Identify which cell holds the provided text, then report its [x, y] central coordinate. 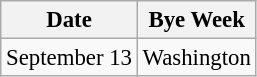
September 13 [69, 58]
Washington [196, 58]
Date [69, 20]
Bye Week [196, 20]
